Find where the given text appears and provide that cell's center as (x, y) coordinate. 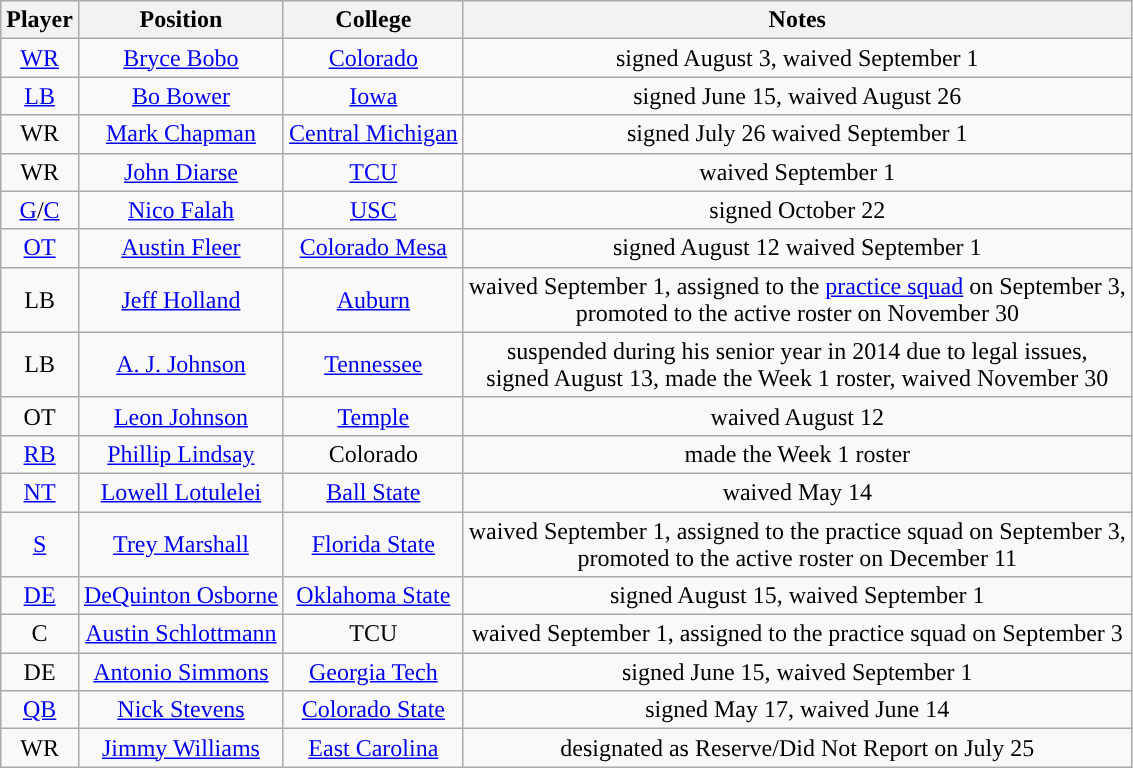
Austin Schlottmann (180, 634)
Notes (797, 20)
Position (180, 20)
RB (40, 454)
Iowa (373, 96)
Trey Marshall (180, 544)
DeQuinton Osborne (180, 596)
G/C (40, 210)
signed July 26 waived September 1 (797, 134)
signed August 12 waived September 1 (797, 248)
Central Michigan (373, 134)
East Carolina (373, 748)
waived September 1 (797, 172)
College (373, 20)
Mark Chapman (180, 134)
suspended during his senior year in 2014 due to legal issues,signed August 13, made the Week 1 roster, waived November 30 (797, 364)
waived September 1, assigned to the practice squad on September 3 (797, 634)
Phillip Lindsay (180, 454)
Ball State (373, 492)
Nick Stevens (180, 710)
Georgia Tech (373, 672)
Player (40, 20)
waived September 1, assigned to the practice squad on September 3,promoted to the active roster on November 30 (797, 300)
Oklahoma State (373, 596)
Jeff Holland (180, 300)
waived August 12 (797, 416)
made the Week 1 roster (797, 454)
signed October 22 (797, 210)
Colorado Mesa (373, 248)
Austin Fleer (180, 248)
signed May 17, waived June 14 (797, 710)
Lowell Lotulelei (180, 492)
USC (373, 210)
designated as Reserve/Did Not Report on July 25 (797, 748)
signed August 15, waived September 1 (797, 596)
A. J. Johnson (180, 364)
waived May 14 (797, 492)
QB (40, 710)
Auburn (373, 300)
Jimmy Williams (180, 748)
Bryce Bobo (180, 58)
Tennessee (373, 364)
signed June 15, waived September 1 (797, 672)
waived September 1, assigned to the practice squad on September 3,promoted to the active roster on December 11 (797, 544)
NT (40, 492)
S (40, 544)
C (40, 634)
Temple (373, 416)
Bo Bower (180, 96)
Nico Falah (180, 210)
Florida State (373, 544)
John Diarse (180, 172)
Antonio Simmons (180, 672)
signed June 15, waived August 26 (797, 96)
Leon Johnson (180, 416)
signed August 3, waived September 1 (797, 58)
Colorado State (373, 710)
